Output the (X, Y) coordinate of the center of the cell containing the given text.  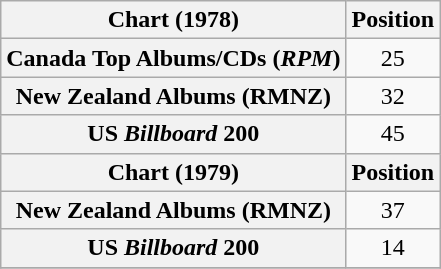
37 (393, 210)
Chart (1979) (174, 172)
Canada Top Albums/CDs (RPM) (174, 58)
14 (393, 248)
45 (393, 134)
32 (393, 96)
25 (393, 58)
Chart (1978) (174, 20)
